Provide the [X, Y] coordinate of the cell's center where the given text is located.  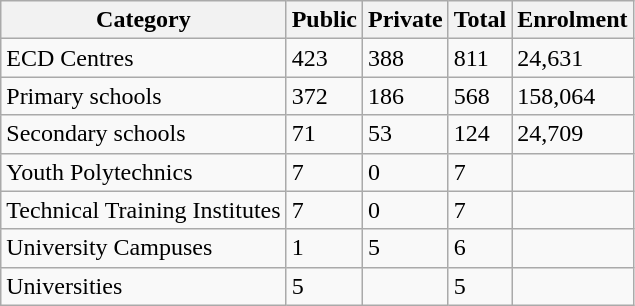
372 [324, 96]
Public [324, 20]
71 [324, 134]
388 [406, 58]
568 [480, 96]
Primary schools [144, 96]
186 [406, 96]
Enrolment [572, 20]
24,709 [572, 134]
124 [480, 134]
Total [480, 20]
811 [480, 58]
ECD Centres [144, 58]
Technical Training Institutes [144, 210]
Category [144, 20]
53 [406, 134]
423 [324, 58]
6 [480, 248]
Youth Polytechnics [144, 172]
1 [324, 248]
Universities [144, 286]
24,631 [572, 58]
Secondary schools [144, 134]
Private [406, 20]
University Campuses [144, 248]
158,064 [572, 96]
